Find where the given text appears and provide that cell's center as (X, Y) coordinate. 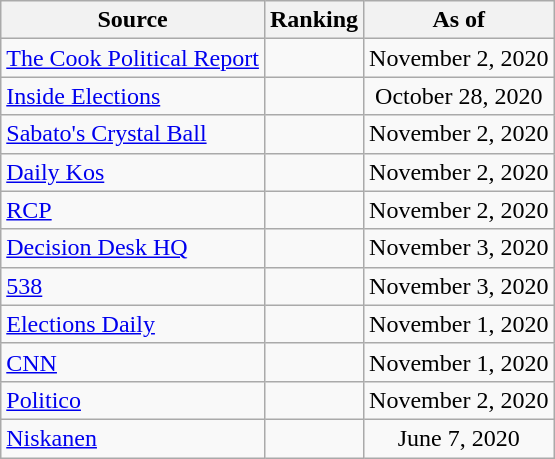
Sabato's Crystal Ball (133, 134)
Niskanen (133, 438)
538 (133, 286)
Ranking (314, 20)
June 7, 2020 (459, 438)
Inside Elections (133, 96)
Daily Kos (133, 172)
As of (459, 20)
Decision Desk HQ (133, 248)
RCP (133, 210)
October 28, 2020 (459, 96)
Elections Daily (133, 324)
The Cook Political Report (133, 58)
CNN (133, 362)
Politico (133, 400)
Source (133, 20)
